Determine the [x, y] coordinate at the center of the cell enclosing the given text.  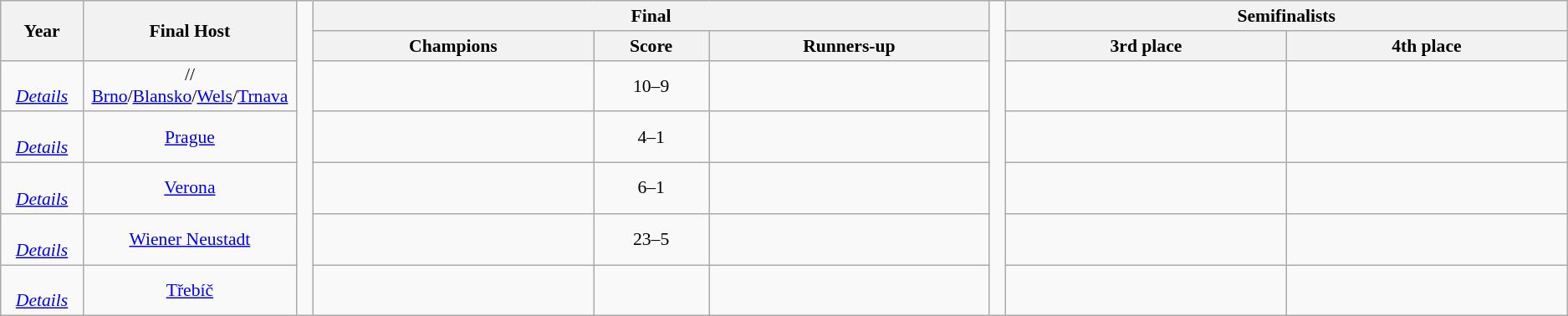
4–1 [651, 137]
23–5 [651, 239]
Final [651, 16]
Champions [453, 46]
Wiener Neustadt [189, 239]
Semifinalists [1286, 16]
Verona [189, 189]
Year [42, 30]
Třebíč [189, 291]
//Brno/Blansko/Wels/Trnava [189, 85]
Final Host [189, 30]
Score [651, 46]
3rd place [1146, 46]
10–9 [651, 85]
Runners-up [850, 46]
6–1 [651, 189]
Prague [189, 137]
4th place [1427, 46]
